Capture the cell that displays the provided text and extract its (x, y) central coordinate. 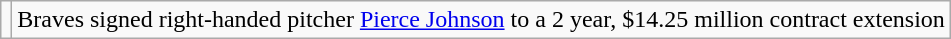
Braves signed right-handed pitcher Pierce Johnson to a 2 year, $14.25 million contract extension (482, 20)
